Identify which cell holds the provided text, then report its [x, y] central coordinate. 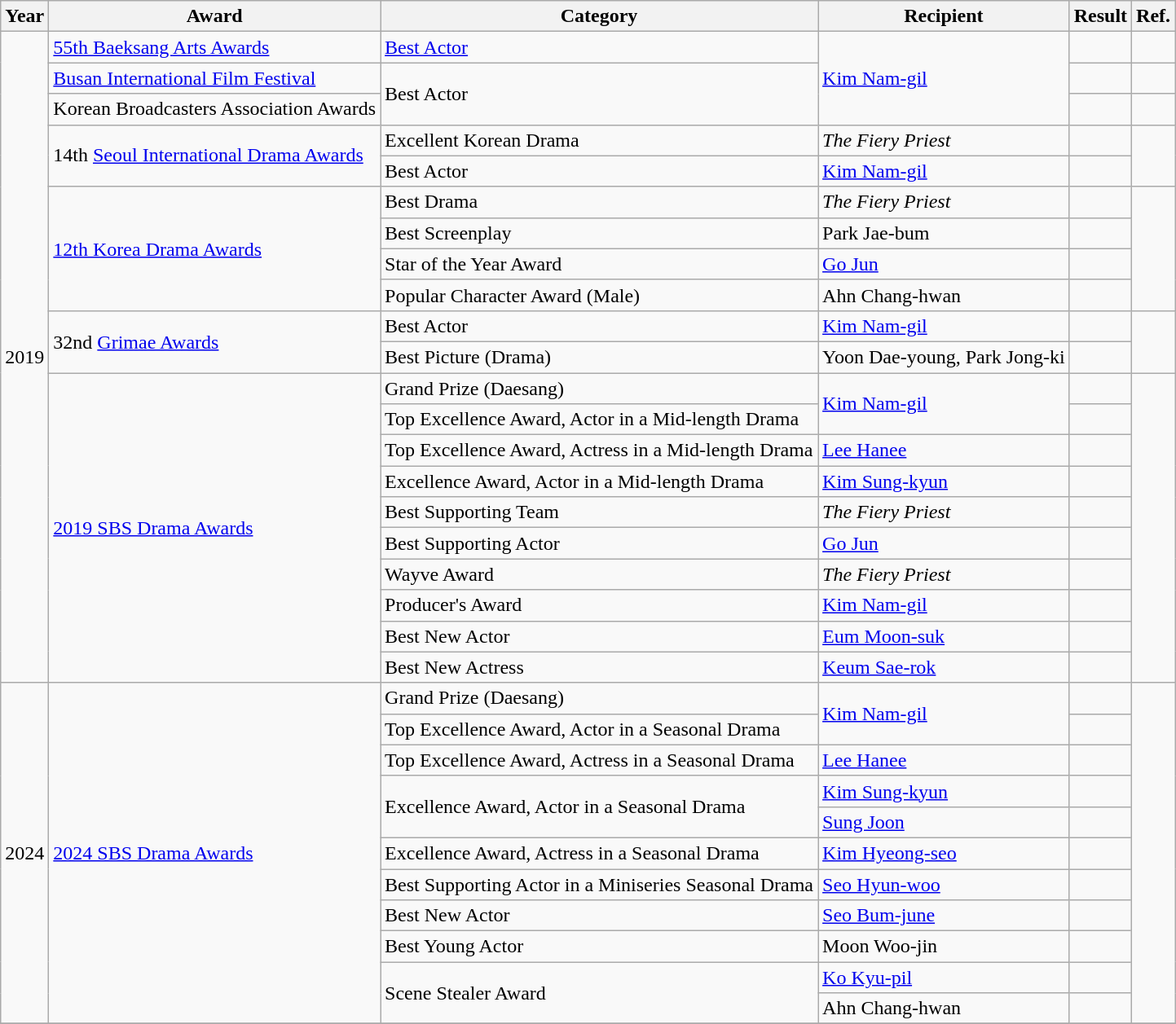
Top Excellence Award, Actress in a Seasonal Drama [600, 760]
Keum Sae-rok [944, 667]
Award [215, 16]
Park Jae-bum [944, 233]
Korean Broadcasters Association Awards [215, 109]
14th Seoul International Drama Awards [215, 156]
Top Excellence Award, Actor in a Seasonal Drama [600, 729]
Star of the Year Award [600, 264]
Producer's Award [600, 605]
Excellent Korean Drama [600, 140]
Excellence Award, Actor in a Seasonal Drama [600, 806]
2019 SBS Drama Awards [215, 528]
Sung Joon [944, 822]
Category [600, 16]
Top Excellence Award, Actress in a Mid-length Drama [600, 450]
Best Supporting Actor [600, 543]
12th Korea Drama Awards [215, 248]
Eum Moon-suk [944, 636]
2024 [24, 854]
Ref. [1154, 16]
Year [24, 16]
Excellence Award, Actor in a Mid-length Drama [600, 481]
2024 SBS Drama Awards [215, 854]
Best Screenplay [600, 233]
Best New Actress [600, 667]
Recipient [944, 16]
55th Baeksang Arts Awards [215, 47]
Wayve Award [600, 574]
Best Picture (Drama) [600, 357]
Best Drama [600, 202]
Moon Woo-jin [944, 947]
Kim Hyeong-seo [944, 853]
2019 [24, 357]
Excellence Award, Actress in a Seasonal Drama [600, 853]
Popular Character Award (Male) [600, 295]
Yoon Dae-young, Park Jong-ki [944, 357]
Top Excellence Award, Actor in a Mid-length Drama [600, 420]
Result [1100, 16]
Scene Stealer Award [600, 993]
Busan International Film Festival [215, 78]
Ko Kyu-pil [944, 978]
32nd Grimae Awards [215, 341]
Seo Bum-june [944, 916]
Best Supporting Team [600, 512]
Best Supporting Actor in a Miniseries Seasonal Drama [600, 884]
Best Young Actor [600, 947]
Seo Hyun-woo [944, 884]
